Detect which cell encompasses the target text, then output its [X, Y] center coordinate. 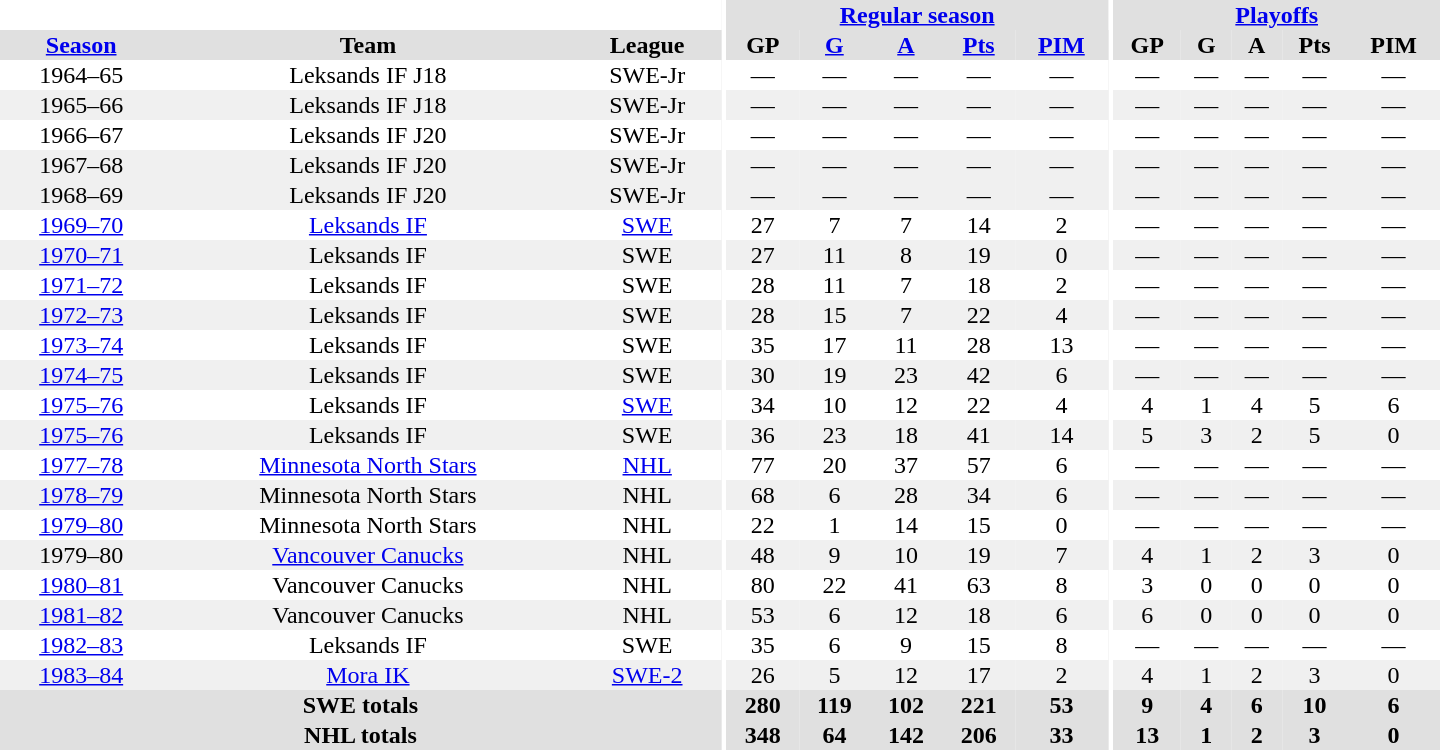
20 [834, 465]
1971–72 [81, 285]
1967–68 [81, 165]
1964–65 [81, 75]
1983–84 [81, 675]
League [646, 45]
Regular season [916, 15]
Playoffs [1276, 15]
SWE totals [360, 705]
Season [81, 45]
142 [906, 735]
48 [762, 555]
63 [978, 585]
1977–78 [81, 465]
Team [368, 45]
42 [978, 375]
1982–83 [81, 645]
1981–82 [81, 615]
26 [762, 675]
57 [978, 465]
1974–75 [81, 375]
1973–74 [81, 345]
80 [762, 585]
1978–79 [81, 495]
1965–66 [81, 105]
348 [762, 735]
1968–69 [81, 195]
1970–71 [81, 255]
119 [834, 705]
NHL totals [360, 735]
1969–70 [81, 225]
SWE-2 [646, 675]
30 [762, 375]
1980–81 [81, 585]
68 [762, 495]
33 [1062, 735]
37 [906, 465]
Mora IK [368, 675]
36 [762, 435]
64 [834, 735]
206 [978, 735]
1966–67 [81, 135]
77 [762, 465]
1972–73 [81, 315]
280 [762, 705]
102 [906, 705]
221 [978, 705]
